From the cell containing the given text, extract its center point as (X, Y) coordinate. 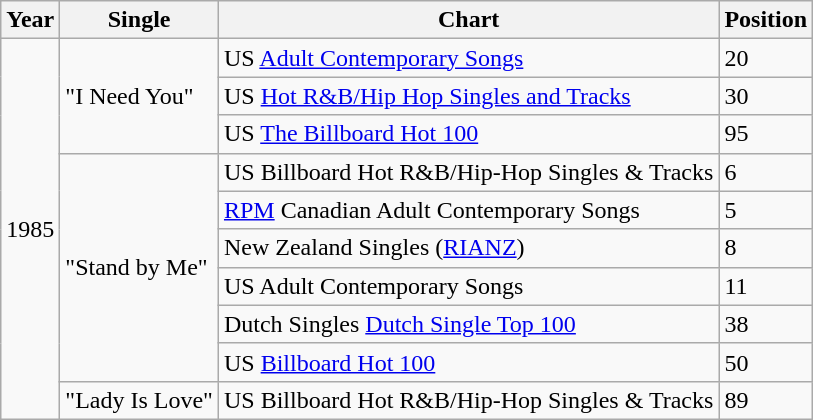
Year (30, 20)
"Stand by Me" (140, 267)
Chart (468, 20)
Dutch Singles Dutch Single Top 100 (468, 324)
89 (766, 400)
1985 (30, 230)
20 (766, 58)
US Billboard Hot 100 (468, 362)
New Zealand Singles (RIANZ) (468, 248)
US The Billboard Hot 100 (468, 134)
6 (766, 172)
Single (140, 20)
US Hot R&B/Hip Hop Singles and Tracks (468, 96)
5 (766, 210)
95 (766, 134)
Position (766, 20)
11 (766, 286)
8 (766, 248)
30 (766, 96)
50 (766, 362)
"I Need You" (140, 96)
"Lady Is Love" (140, 400)
38 (766, 324)
RPM Canadian Adult Contemporary Songs (468, 210)
